Pinpoint the cell where the given text exists, returning its (x, y) midpoint coordinate. 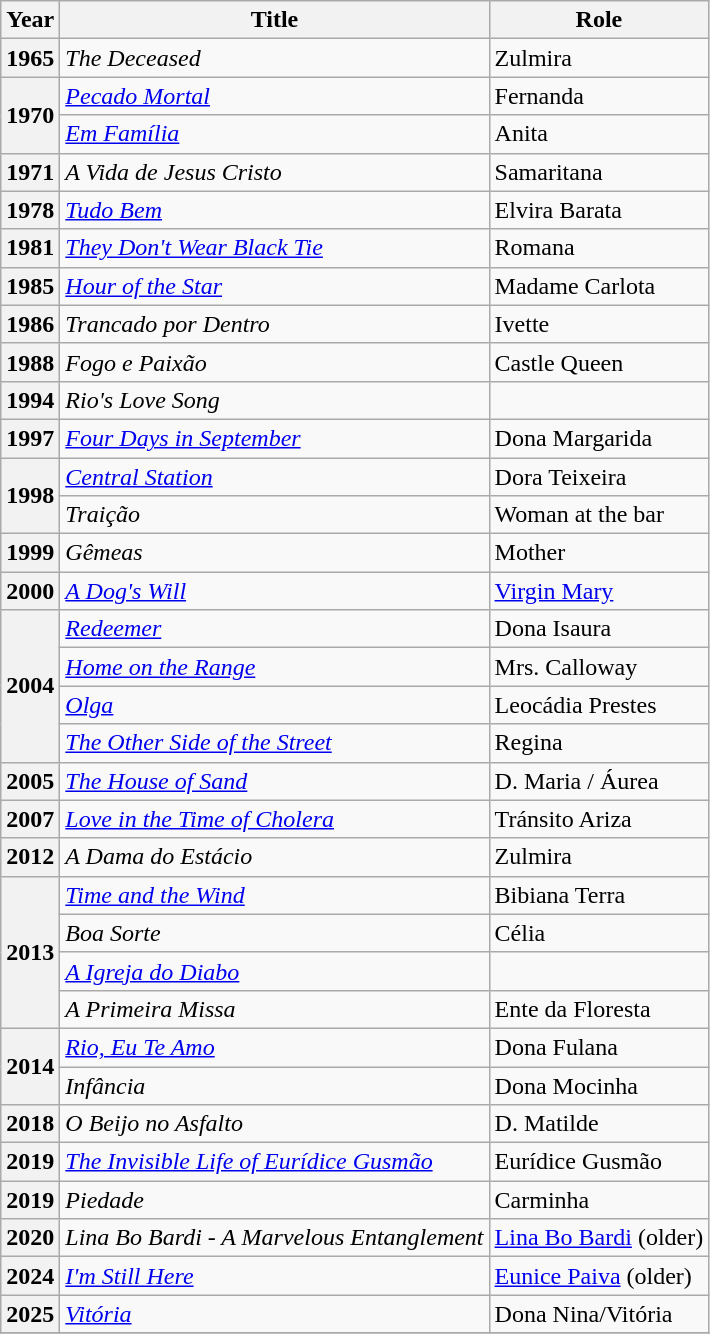
2004 (30, 686)
A Primeira Missa (274, 1009)
Central Station (274, 477)
1986 (30, 324)
Elvira Barata (599, 210)
Love in the Time of Cholera (274, 819)
1994 (30, 400)
Célia (599, 933)
Four Days in September (274, 438)
Traição (274, 515)
Samaritana (599, 172)
2018 (30, 1124)
2013 (30, 952)
Dona Isaura (599, 629)
Virgin Mary (599, 591)
Lina Bo Bardi - A Marvelous Entanglement (274, 1238)
1985 (30, 286)
Time and the Wind (274, 895)
1988 (30, 362)
Carminha (599, 1200)
Dona Margarida (599, 438)
Ente da Floresta (599, 1009)
Tránsito Ariza (599, 819)
Infância (274, 1085)
Trancado por Dentro (274, 324)
1998 (30, 496)
Rio, Eu Te Amo (274, 1047)
The Deceased (274, 58)
Mrs. Calloway (599, 667)
1971 (30, 172)
Regina (599, 743)
Eurídice Gusmão (599, 1162)
2020 (30, 1238)
Dona Nina/Vitória (599, 1314)
Tudo Bem (274, 210)
Role (599, 20)
2000 (30, 591)
2014 (30, 1066)
Woman at the bar (599, 515)
D. Maria / Áurea (599, 781)
Fernanda (599, 96)
Mother (599, 553)
Anita (599, 134)
1981 (30, 248)
The Invisible Life of Eurídice Gusmão (274, 1162)
O Beijo no Asfalto (274, 1124)
2025 (30, 1314)
1970 (30, 115)
I'm Still Here (274, 1276)
Castle Queen (599, 362)
Ivette (599, 324)
Eunice Paiva (older) (599, 1276)
Gêmeas (274, 553)
Boa Sorte (274, 933)
1999 (30, 553)
A Dama do Estácio (274, 857)
They Don't Wear Black Tie (274, 248)
Bibiana Terra (599, 895)
Em Família (274, 134)
Romana (599, 248)
Piedade (274, 1200)
A Dog's Will (274, 591)
1978 (30, 210)
2005 (30, 781)
Rio's Love Song (274, 400)
Dona Mocinha (599, 1085)
1965 (30, 58)
Madame Carlota (599, 286)
Title (274, 20)
1997 (30, 438)
D. Matilde (599, 1124)
Pecado Mortal (274, 96)
2007 (30, 819)
A Igreja do Diabo (274, 971)
Redeemer (274, 629)
The Other Side of the Street (274, 743)
Home on the Range (274, 667)
Dona Fulana (599, 1047)
Dora Teixeira (599, 477)
Olga (274, 705)
A Vida de Jesus Cristo (274, 172)
Hour of the Star (274, 286)
2012 (30, 857)
Fogo e Paixão (274, 362)
Year (30, 20)
2024 (30, 1276)
Leocádia Prestes (599, 705)
Vitória (274, 1314)
Lina Bo Bardi (older) (599, 1238)
The House of Sand (274, 781)
